Output the (x, y) coordinate of the center of the cell containing the given text.  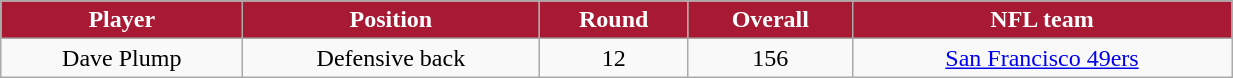
12 (614, 58)
Overall (770, 20)
San Francisco 49ers (1042, 58)
156 (770, 58)
NFL team (1042, 20)
Position (391, 20)
Dave Plump (122, 58)
Defensive back (391, 58)
Round (614, 20)
Player (122, 20)
